Determine the (x, y) coordinate at the center of the cell enclosing the given text.  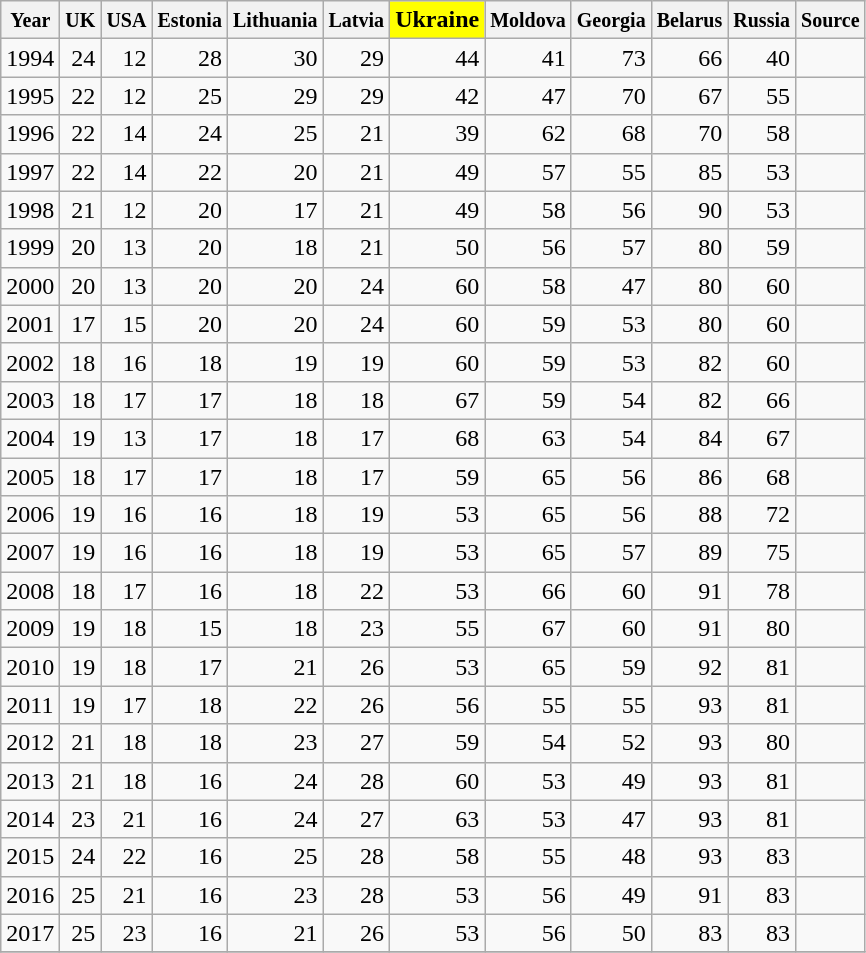
USA (126, 20)
40 (762, 58)
2002 (30, 362)
2001 (30, 324)
Lithuania (275, 20)
2017 (30, 933)
44 (438, 58)
1997 (30, 172)
Year (30, 20)
1994 (30, 58)
92 (690, 667)
Georgia (611, 20)
2007 (30, 553)
Latvia (356, 20)
2014 (30, 819)
1996 (30, 134)
Russia (762, 20)
UK (80, 20)
2016 (30, 895)
2006 (30, 515)
2005 (30, 477)
1995 (30, 96)
39 (438, 134)
52 (611, 743)
2009 (30, 629)
62 (528, 134)
2011 (30, 705)
86 (690, 477)
2012 (30, 743)
75 (762, 553)
Estonia (190, 20)
1998 (30, 210)
42 (438, 96)
78 (762, 591)
89 (690, 553)
2015 (30, 857)
2013 (30, 781)
Belarus (690, 20)
2000 (30, 286)
2010 (30, 667)
1999 (30, 248)
72 (762, 515)
41 (528, 58)
Source (831, 20)
88 (690, 515)
2008 (30, 591)
84 (690, 438)
73 (611, 58)
2003 (30, 400)
30 (275, 58)
2004 (30, 438)
Ukraine (438, 20)
90 (690, 210)
Moldova (528, 20)
85 (690, 172)
48 (611, 857)
